For the text-containing cell, return its midpoint in (X, Y) coordinate format. 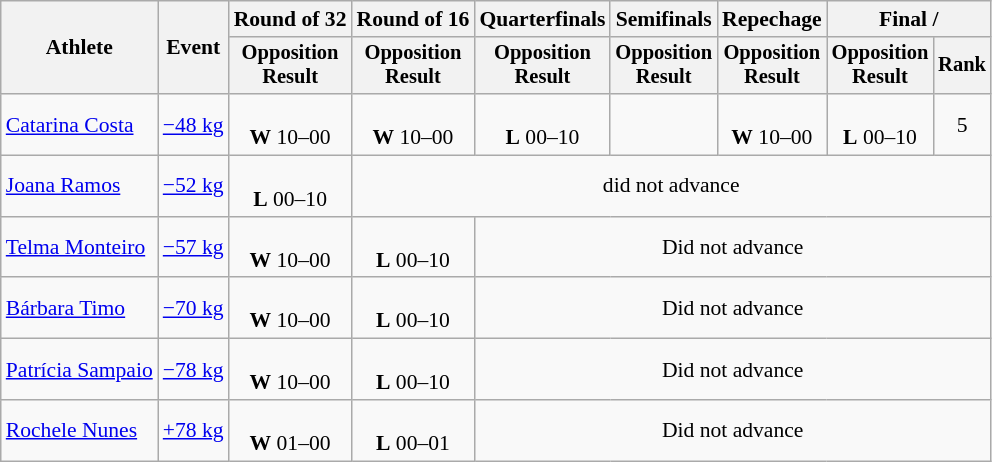
Rank (962, 66)
Joana Ramos (80, 186)
−48 kg (194, 124)
Athlete (80, 48)
5 (962, 124)
Patrícia Sampaio (80, 370)
Rochele Nunes (80, 430)
Round of 16 (414, 19)
Catarina Costa (80, 124)
Event (194, 48)
−78 kg (194, 370)
W 01–00 (290, 430)
Repechage (772, 19)
Quarterfinals (542, 19)
Telma Monteiro (80, 248)
L 00–01 (414, 430)
−57 kg (194, 248)
−70 kg (194, 308)
Round of 32 (290, 19)
Semifinals (664, 19)
+78 kg (194, 430)
Final / (909, 19)
−52 kg (194, 186)
did not advance (672, 186)
Bárbara Timo (80, 308)
